Determine the (X, Y) coordinate at the center of the cell enclosing the given text.  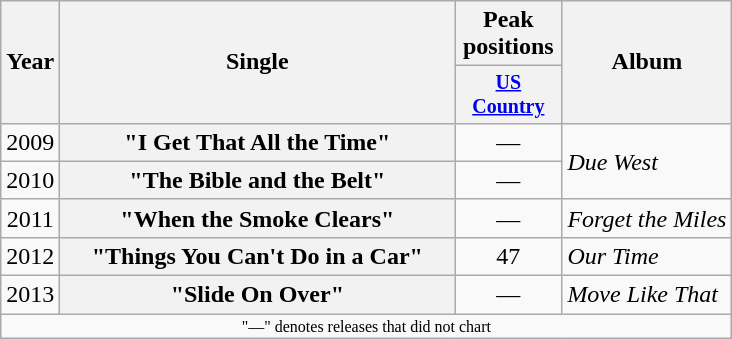
"The Bible and the Belt" (258, 180)
2010 (30, 180)
Our Time (647, 256)
47 (508, 256)
US Country (508, 94)
Move Like That (647, 295)
Album (647, 62)
Forget the Miles (647, 218)
Peak positions (508, 34)
"—" denotes releases that did not chart (366, 326)
2013 (30, 295)
2009 (30, 142)
"I Get That All the Time" (258, 142)
"When the Smoke Clears" (258, 218)
"Things You Can't Do in a Car" (258, 256)
Due West (647, 161)
"Slide On Over" (258, 295)
2011 (30, 218)
Single (258, 62)
Year (30, 62)
2012 (30, 256)
